Detect which cell encompasses the target text, then output its [x, y] center coordinate. 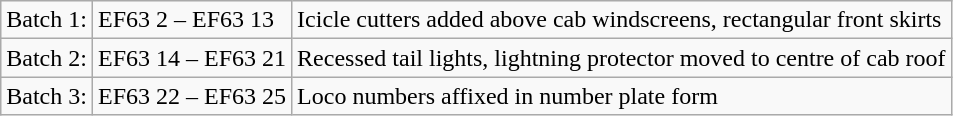
EF63 22 – EF63 25 [192, 96]
EF63 14 – EF63 21 [192, 58]
Batch 1: [47, 20]
Recessed tail lights, lightning protector moved to centre of cab roof [622, 58]
Loco numbers affixed in number plate form [622, 96]
Batch 2: [47, 58]
EF63 2 – EF63 13 [192, 20]
Icicle cutters added above cab windscreens, rectangular front skirts [622, 20]
Batch 3: [47, 96]
